Detect which cell encompasses the target text, then output its [x, y] center coordinate. 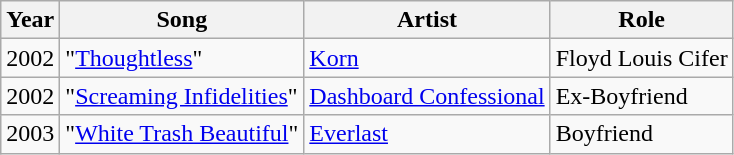
2003 [30, 134]
Boyfriend [642, 134]
Everlast [427, 134]
"Thoughtless" [182, 58]
Dashboard Confessional [427, 96]
"Screaming Infidelities" [182, 96]
Role [642, 20]
Song [182, 20]
Artist [427, 20]
Year [30, 20]
Floyd Louis Cifer [642, 58]
Korn [427, 58]
"White Trash Beautiful" [182, 134]
Ex-Boyfriend [642, 96]
